Return the [x, y] coordinate for the center point of the cell that contains the specified text.  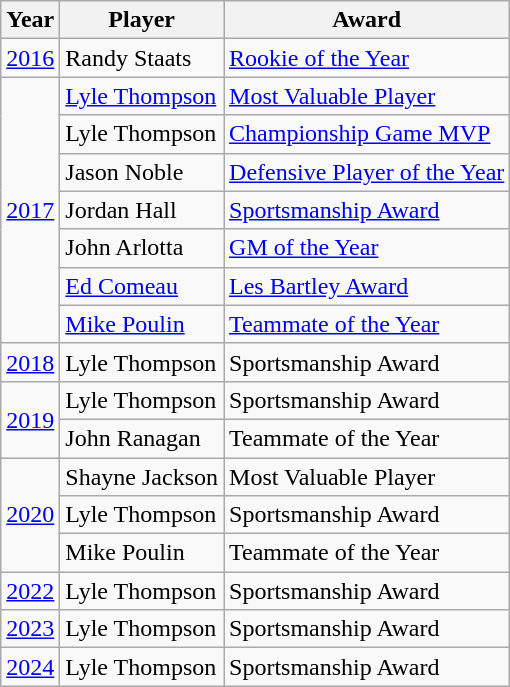
2022 [30, 591]
2023 [30, 629]
Player [142, 20]
Championship Game MVP [367, 134]
2024 [30, 667]
Randy Staats [142, 58]
2017 [30, 210]
2019 [30, 419]
2018 [30, 362]
Ed Comeau [142, 286]
GM of the Year [367, 248]
2020 [30, 515]
Les Bartley Award [367, 286]
Shayne Jackson [142, 477]
Jason Noble [142, 172]
2016 [30, 58]
Year [30, 20]
Award [367, 20]
Rookie of the Year [367, 58]
John Ranagan [142, 438]
Jordan Hall [142, 210]
John Arlotta [142, 248]
Defensive Player of the Year [367, 172]
